Find where the given text appears and provide that cell's center as [x, y] coordinate. 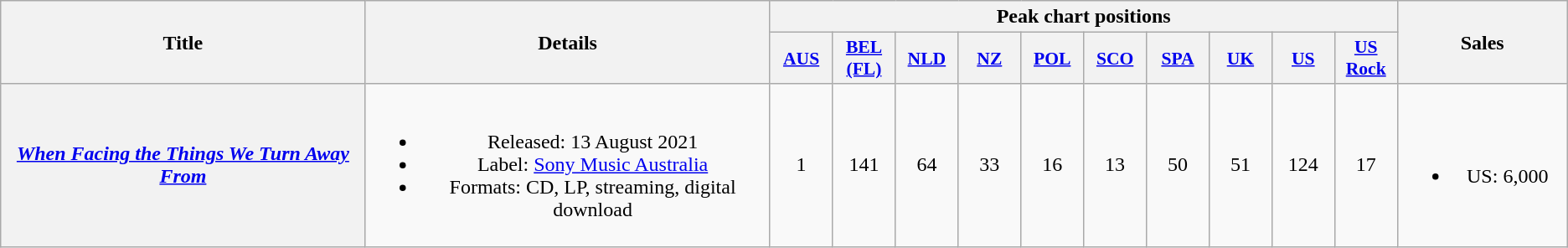
124 [1303, 165]
US [1303, 59]
SPA [1178, 59]
UK [1240, 59]
Details [568, 42]
AUS [801, 59]
64 [926, 165]
33 [990, 165]
13 [1116, 165]
141 [864, 165]
Released: 13 August 2021Label: Sony Music AustraliaFormats: CD, LP, streaming, digital download [568, 165]
Sales [1483, 42]
1 [801, 165]
POL [1052, 59]
When Facing the Things We Turn Away From [183, 165]
US: 6,000 [1483, 165]
NLD [926, 59]
50 [1178, 165]
51 [1240, 165]
Title [183, 42]
Peak chart positions [1084, 17]
NZ [990, 59]
16 [1052, 165]
USRock [1365, 59]
BEL(FL) [864, 59]
SCO [1116, 59]
17 [1365, 165]
